Output the (X, Y) coordinate of the center of the cell containing the given text.  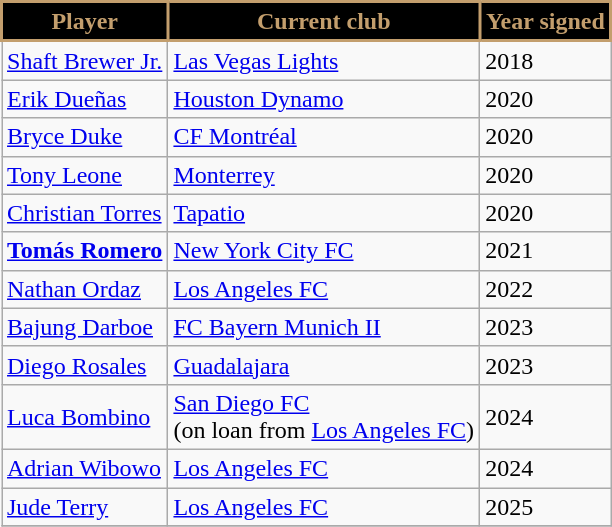
Erik Dueñas (85, 99)
Adrian Wibowo (85, 468)
Diego Rosales (85, 365)
Current club (324, 22)
Luca Bombino (85, 416)
Bajung Darboe (85, 327)
2018 (546, 60)
Monterrey (324, 175)
Houston Dynamo (324, 99)
Shaft Brewer Jr. (85, 60)
Tomás Romero (85, 251)
2021 (546, 251)
Las Vegas Lights (324, 60)
Guadalajara (324, 365)
Bryce Duke (85, 137)
Jude Terry (85, 507)
New York City FC (324, 251)
CF Montréal (324, 137)
Year signed (546, 22)
Tony Leone (85, 175)
Tapatio (324, 213)
Player (85, 22)
2022 (546, 289)
San Diego FC(on loan from Los Angeles FC) (324, 416)
FC Bayern Munich II (324, 327)
2025 (546, 507)
Nathan Ordaz (85, 289)
Christian Torres (85, 213)
